Detect which cell encompasses the target text, then output its (x, y) center coordinate. 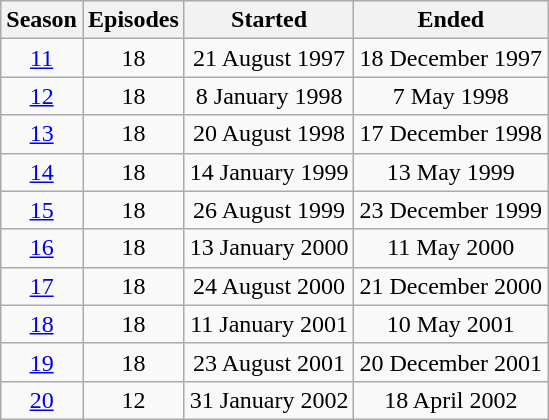
26 August 1999 (269, 210)
31 January 2002 (269, 400)
13 May 1999 (451, 172)
14 January 1999 (269, 172)
14 (42, 172)
17 December 1998 (451, 134)
15 (42, 210)
13 (42, 134)
11 May 2000 (451, 248)
Season (42, 20)
13 January 2000 (269, 248)
23 August 2001 (269, 362)
Started (269, 20)
18 December 1997 (451, 58)
20 December 2001 (451, 362)
Ended (451, 20)
16 (42, 248)
21 August 1997 (269, 58)
20 August 1998 (269, 134)
11 January 2001 (269, 324)
8 January 1998 (269, 96)
10 May 2001 (451, 324)
20 (42, 400)
18 April 2002 (451, 400)
Episodes (133, 20)
21 December 2000 (451, 286)
23 December 1999 (451, 210)
7 May 1998 (451, 96)
24 August 2000 (269, 286)
11 (42, 58)
17 (42, 286)
19 (42, 362)
